Locate the cell with the specified text and output its [X, Y] center coordinate. 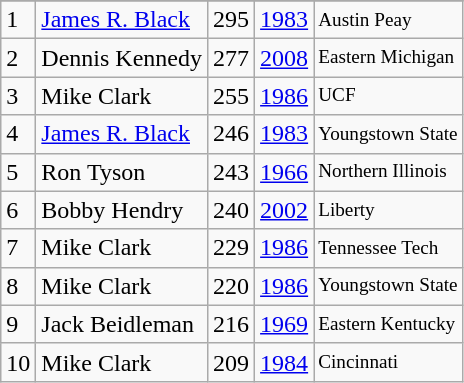
220 [232, 286]
246 [232, 134]
2008 [284, 58]
277 [232, 58]
Tennessee Tech [388, 248]
9 [18, 324]
255 [232, 96]
2 [18, 58]
Austin Peay [388, 20]
Ron Tyson [122, 172]
7 [18, 248]
Jack Beidleman [122, 324]
6 [18, 210]
229 [232, 248]
216 [232, 324]
1 [18, 20]
209 [232, 362]
8 [18, 286]
240 [232, 210]
Liberty [388, 210]
1984 [284, 362]
Bobby Hendry [122, 210]
295 [232, 20]
UCF [388, 96]
4 [18, 134]
5 [18, 172]
Eastern Kentucky [388, 324]
10 [18, 362]
2002 [284, 210]
Cincinnati [388, 362]
243 [232, 172]
Eastern Michigan [388, 58]
Northern Illinois [388, 172]
Dennis Kennedy [122, 58]
1966 [284, 172]
1969 [284, 324]
3 [18, 96]
